Capture the cell that displays the provided text and extract its (X, Y) central coordinate. 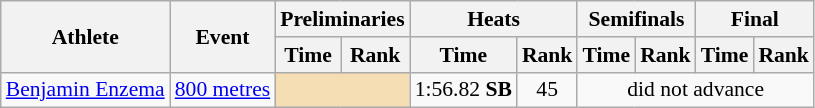
Athlete (86, 36)
Event (222, 36)
did not advance (695, 90)
Preliminaries (342, 19)
45 (548, 90)
Semifinals (636, 19)
Benjamin Enzema (86, 90)
Final (755, 19)
Heats (494, 19)
800 metres (222, 90)
1:56.82 SB (464, 90)
